Return [x, y] of the center of cell containing provided text 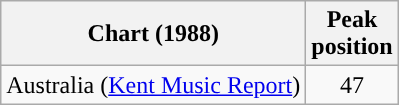
Peakposition [352, 34]
Chart (1988) [154, 34]
Australia (Kent Music Report) [154, 85]
47 [352, 85]
